Determine the (x, y) coordinate at the center of the cell enclosing the given text.  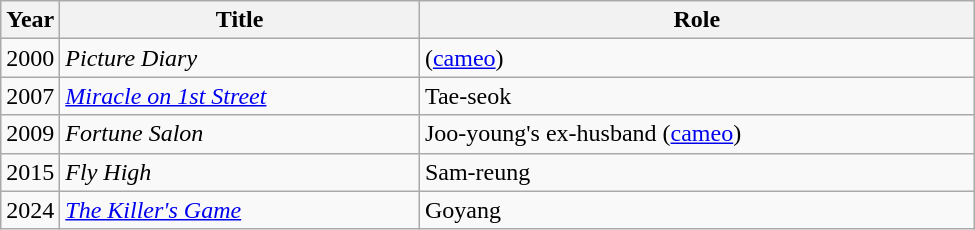
2024 (30, 210)
Title (240, 20)
Role (696, 20)
Joo-young's ex-husband (cameo) (696, 134)
(cameo) (696, 58)
2015 (30, 172)
2007 (30, 96)
2000 (30, 58)
Goyang (696, 210)
Tae-seok (696, 96)
Year (30, 20)
2009 (30, 134)
Sam-reung (696, 172)
Picture Diary (240, 58)
The Killer's Game (240, 210)
Miracle on 1st Street (240, 96)
Fortune Salon (240, 134)
Fly High (240, 172)
